Identify which cell holds the provided text, then report its [x, y] central coordinate. 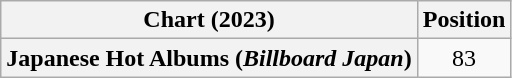
Japanese Hot Albums (Billboard Japan) [209, 58]
Position [464, 20]
Chart (2023) [209, 20]
83 [464, 58]
